Return the [X, Y] coordinate for the center point of the cell that contains the specified text.  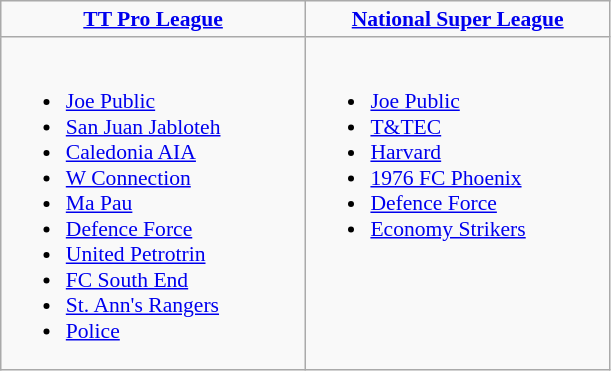
National Super League [458, 19]
TT Pro League [154, 19]
Joe PublicSan Juan JablotehCaledonia AIAW ConnectionMa PauDefence ForceUnited PetrotrinFC South EndSt. Ann's RangersPolice [154, 204]
Joe PublicT&TECHarvard1976 FC PhoenixDefence ForceEconomy Strikers [458, 204]
